For the text-containing cell, return its midpoint in [X, Y] coordinate format. 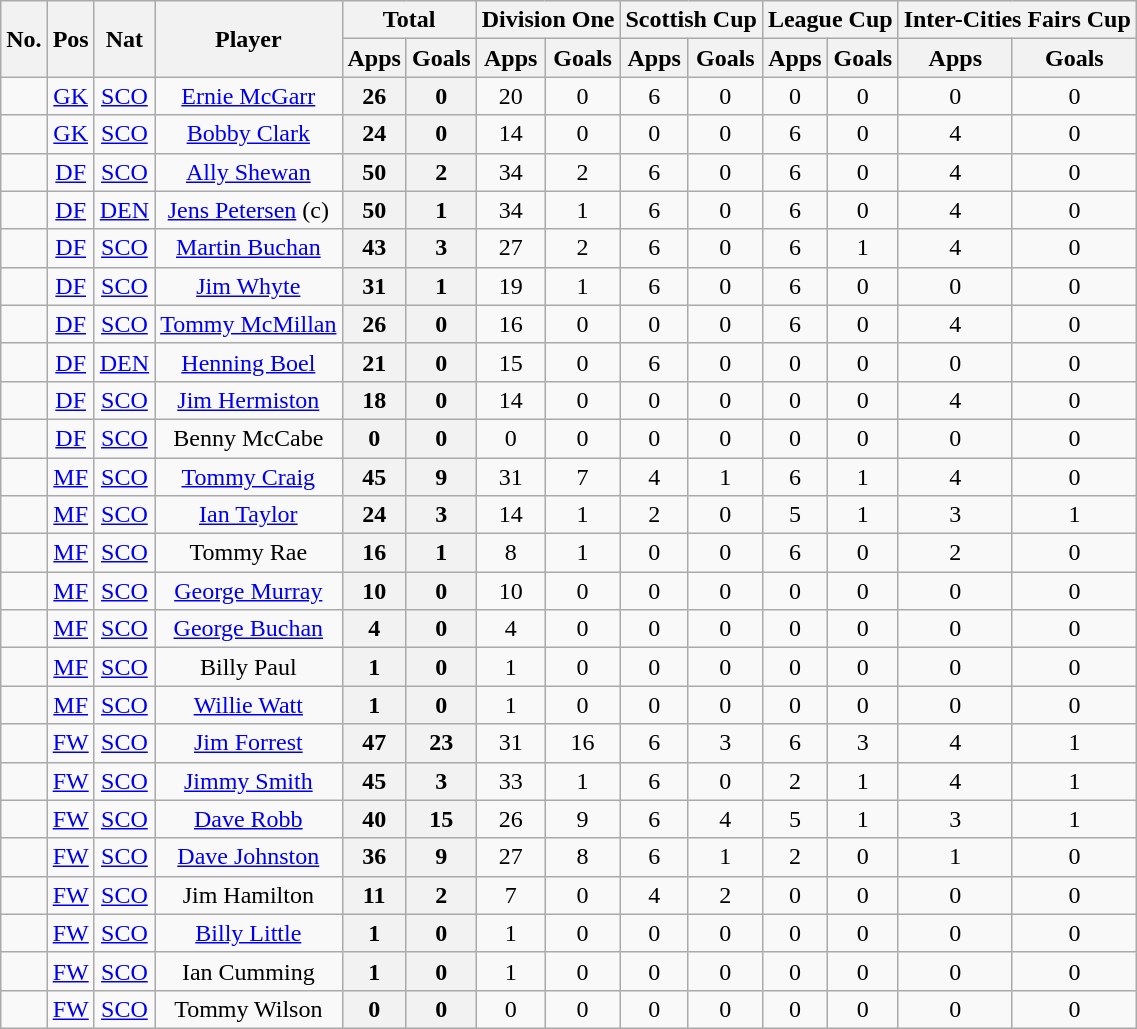
Benny McCabe [248, 438]
Bobby Clark [248, 134]
Ally Shewan [248, 172]
Dave Robb [248, 819]
11 [374, 895]
George Murray [248, 591]
Tommy Craig [248, 477]
George Buchan [248, 629]
Billy Little [248, 933]
Ian Cumming [248, 971]
Henning Boel [248, 362]
Jim Hamilton [248, 895]
Nat [124, 39]
Jim Forrest [248, 743]
21 [374, 362]
Jens Petersen (c) [248, 210]
Billy Paul [248, 667]
47 [374, 743]
Martin Buchan [248, 248]
Inter-Cities Fairs Cup [1017, 20]
18 [374, 400]
No. [24, 39]
Total [409, 20]
23 [441, 743]
Scottish Cup [691, 20]
Ernie McGarr [248, 96]
43 [374, 248]
19 [510, 286]
40 [374, 819]
Tommy Rae [248, 553]
Dave Johnston [248, 857]
33 [510, 781]
Jim Whyte [248, 286]
36 [374, 857]
Player [248, 39]
Willie Watt [248, 705]
Tommy McMillan [248, 324]
Division One [548, 20]
Jimmy Smith [248, 781]
Pos [70, 39]
Jim Hermiston [248, 400]
Ian Taylor [248, 515]
League Cup [830, 20]
Tommy Wilson [248, 1009]
20 [510, 96]
